Identify which cell holds the provided text, then report its [x, y] central coordinate. 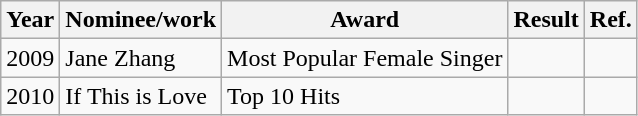
2009 [30, 58]
Year [30, 20]
Award [365, 20]
If This is Love [141, 96]
Ref. [610, 20]
Most Popular Female Singer [365, 58]
Nominee/work [141, 20]
2010 [30, 96]
Top 10 Hits [365, 96]
Result [546, 20]
Jane Zhang [141, 58]
